Find where the given text appears and provide that cell's center as [x, y] coordinate. 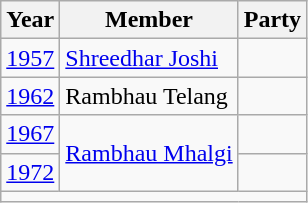
Rambhau Telang [149, 96]
1957 [30, 58]
Member [149, 20]
1967 [30, 134]
Rambhau Mhalgi [149, 153]
Shreedhar Joshi [149, 58]
1962 [30, 96]
Party [272, 20]
Year [30, 20]
1972 [30, 172]
